Locate the cell with the specified text and output its [X, Y] center coordinate. 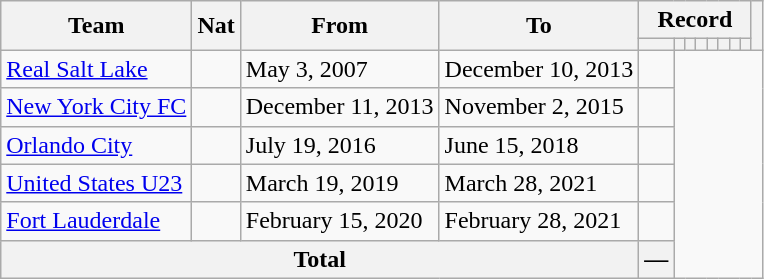
May 3, 2007 [340, 69]
Total [320, 259]
March 19, 2019 [340, 183]
June 15, 2018 [539, 145]
February 15, 2020 [340, 221]
Record [695, 20]
December 10, 2013 [539, 69]
To [539, 26]
February 28, 2021 [539, 221]
November 2, 2015 [539, 107]
Nat [216, 26]
New York City FC [96, 107]
July 19, 2016 [340, 145]
Team [96, 26]
From [340, 26]
March 28, 2021 [539, 183]
December 11, 2013 [340, 107]
Orlando City [96, 145]
— [656, 259]
Real Salt Lake [96, 69]
United States U23 [96, 183]
Fort Lauderdale [96, 221]
